Output the [X, Y] coordinate of the center of the cell containing the given text.  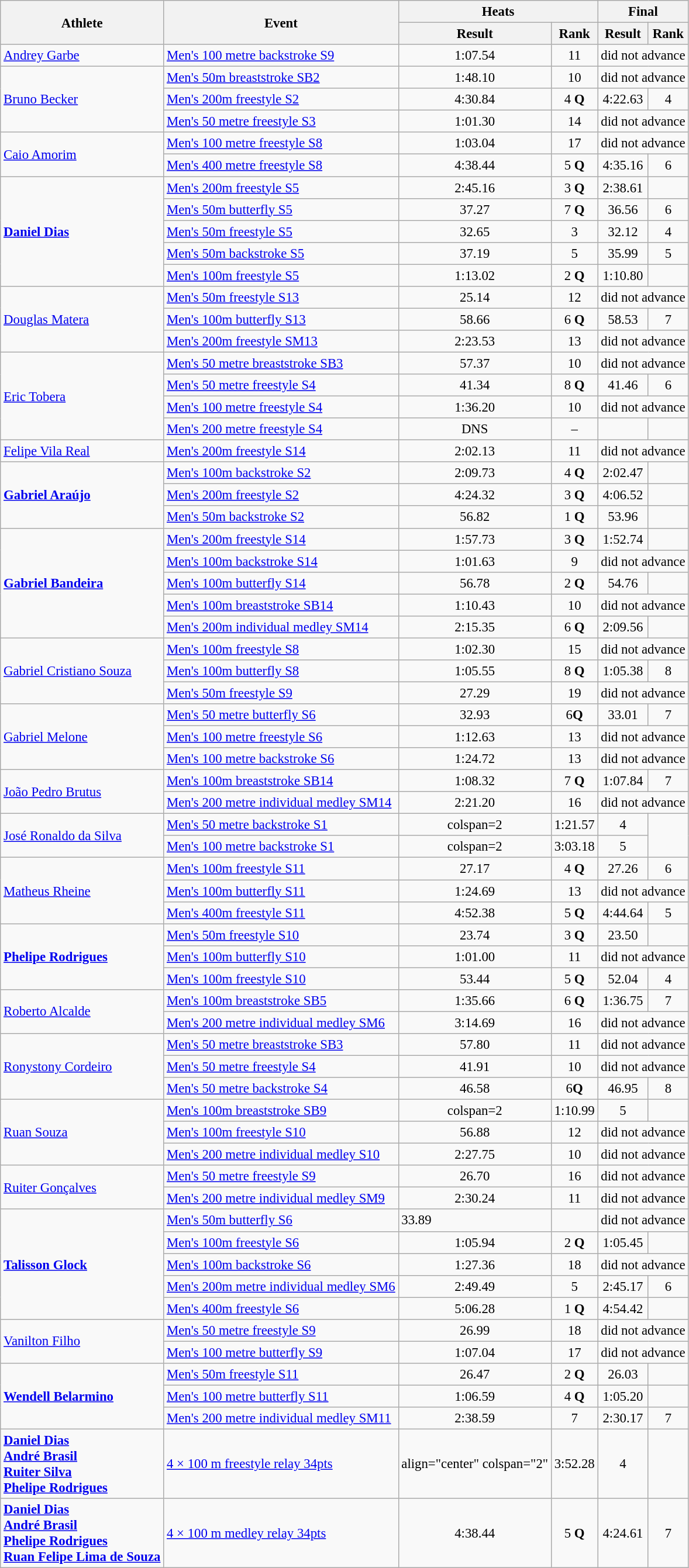
27.26 [623, 869]
54.76 [623, 583]
Men's 100m backstroke S14 [281, 561]
46.58 [475, 1089]
Men's 100 metre backstroke S1 [281, 847]
Gabriel Bandeira [82, 583]
Men's 100m butterfly S11 [281, 891]
1:24.72 [475, 759]
Men's 100m freestyle S8 [281, 649]
Men's 50 metre butterfly S6 [281, 715]
1:08.32 [475, 781]
1:24.69 [475, 891]
58.53 [623, 319]
3:14.69 [475, 1023]
Event [281, 22]
1:01.30 [475, 122]
33.89 [475, 1221]
46.95 [623, 1089]
26.47 [475, 1374]
1:10.99 [574, 1111]
1:13.02 [475, 275]
Bruno Becker [82, 99]
Ronystony Cordeiro [82, 1066]
Men's 100m breaststroke SB9 [281, 1111]
Men's 400 metre freestyle S8 [281, 165]
1:05.94 [475, 1242]
56.88 [475, 1132]
1:10.43 [475, 605]
1:07.84 [623, 781]
Men's 200 metre individual medley SM14 [281, 803]
Douglas Matera [82, 319]
– [574, 429]
Daniel Dias [82, 232]
Men's 100 metre freestyle S6 [281, 737]
2:27.75 [475, 1155]
1:52.74 [623, 539]
DNS [475, 429]
41.34 [475, 385]
Athlete [82, 22]
Men's 200m freestyle SM13 [281, 341]
José Ronaldo da Silva [82, 836]
56.78 [475, 583]
Caio Amorim [82, 154]
5:06.28 [475, 1308]
35.99 [623, 253]
1:21.57 [574, 825]
Men's 100 metre backstroke S9 [281, 56]
Men's 50m freestyle S13 [281, 298]
Men's 200m metre individual medley SM6 [281, 1286]
Men's 50m freestyle S10 [281, 935]
56.82 [475, 517]
Men's 50m butterfly S6 [281, 1221]
Men's 100 metre freestyle S4 [281, 407]
2:02.47 [623, 473]
2:30.24 [475, 1199]
23.50 [623, 935]
Men's 100m backstroke S2 [281, 473]
Men's 100m freestyle S11 [281, 869]
Ruan Souza [82, 1133]
27.29 [475, 693]
57.37 [475, 363]
Men's 50m backstroke S2 [281, 517]
2:30.17 [623, 1418]
1:57.73 [475, 539]
9 [574, 561]
1:07.54 [475, 56]
1:05.20 [623, 1396]
Men's 200m freestyle S5 [281, 188]
4:44.64 [623, 913]
4:54.42 [623, 1308]
align="center" colspan="2" [475, 1464]
Men's 50m butterfly S5 [281, 209]
1:05.55 [475, 671]
1:06.59 [475, 1396]
Men's 100 metre butterfly S9 [281, 1352]
João Pedro Brutus [82, 792]
53.44 [475, 979]
3:52.28 [574, 1464]
Men's 100m butterfly S14 [281, 583]
4:24.61 [623, 1533]
1:07.04 [475, 1352]
Heats [498, 12]
Men's 200 metre freestyle S4 [281, 429]
2:21.20 [475, 803]
27.17 [475, 869]
3:03.18 [574, 847]
41.46 [623, 385]
4:06.52 [623, 495]
Eric Tobera [82, 396]
Felipe Vila Real [82, 451]
1:48.10 [475, 78]
Men's 200 metre individual medley SM9 [281, 1199]
Men's 50 metre backstroke S1 [281, 825]
1:02.30 [475, 649]
2:23.53 [475, 341]
37.19 [475, 253]
1:05.45 [623, 1242]
Men's 50m freestyle S11 [281, 1374]
Men's 200m individual medley SM14 [281, 627]
Gabriel Araújo [82, 495]
1:01.00 [475, 956]
26.70 [475, 1176]
Men's 100 metre backstroke S6 [281, 759]
4 × 100 m medley relay 34pts [281, 1533]
52.04 [623, 979]
Men's 200 metre individual medley S10 [281, 1155]
Men's 100 metre butterfly S11 [281, 1396]
4:22.63 [623, 99]
1:36.75 [623, 1001]
1:03.04 [475, 143]
4:30.84 [475, 99]
Gabriel Melone [82, 737]
1:27.36 [475, 1265]
Men's 200 metre individual medley SM6 [281, 1023]
Men's 100m butterfly S13 [281, 319]
53.96 [623, 517]
1:10.80 [623, 275]
2:02.13 [475, 451]
Ruiter Gonçalves [82, 1187]
Men's 100m freestyle S6 [281, 1242]
Men's 100m butterfly S10 [281, 956]
Final [643, 12]
1:36.20 [475, 407]
58.66 [475, 319]
Talisson Glock [82, 1265]
Wendell Belarmino [82, 1396]
Men's 100m breaststroke SB5 [281, 1001]
25.14 [475, 298]
Men's 50 metre backstroke S4 [281, 1089]
14 [574, 122]
Men's 100 metre freestyle S8 [281, 143]
4 × 100 m freestyle relay 34pts [281, 1464]
2:09.73 [475, 473]
Men's 400m freestyle S6 [281, 1308]
32.12 [623, 232]
36.56 [623, 209]
4:24.32 [475, 495]
2:49.49 [475, 1286]
Daniel DiasAndré BrasilRuiter SilvaPhelipe Rodrigues [82, 1464]
4:52.38 [475, 913]
1:35.66 [475, 1001]
Roberto Alcalde [82, 1011]
2:45.17 [623, 1286]
Men's 50 metre freestyle S3 [281, 122]
37.27 [475, 209]
Andrey Garbe [82, 56]
Men's 400m freestyle S11 [281, 913]
Men's 50m breaststroke SB2 [281, 78]
32.93 [475, 715]
Men's 50m freestyle S5 [281, 232]
2:09.56 [623, 627]
2:15.35 [475, 627]
1:12.63 [475, 737]
Gabriel Cristiano Souza [82, 671]
41.91 [475, 1066]
Vanilton Filho [82, 1341]
15 [574, 649]
1:05.38 [623, 671]
Phelipe Rodrigues [82, 956]
19 [574, 693]
26.03 [623, 1374]
2:38.61 [623, 188]
2:45.16 [475, 188]
32.65 [475, 232]
Men's 100m butterfly S8 [281, 671]
26.99 [475, 1331]
1:01.63 [475, 561]
Men's 50m backstroke S5 [281, 253]
Men's 200 metre individual medley SM11 [281, 1418]
3 [574, 232]
2:38.59 [475, 1418]
57.80 [475, 1045]
4:35.16 [623, 165]
Matheus Rheine [82, 891]
Daniel DiasAndré BrasilPhelipe RodriguesRuan Felipe Lima de Souza [82, 1533]
33.01 [623, 715]
Men's 100m backstroke S6 [281, 1265]
Men's 50m freestyle S9 [281, 693]
Men's 100m freestyle S5 [281, 275]
23.74 [475, 935]
